Output the (X, Y) coordinate of the center of the cell containing the given text.  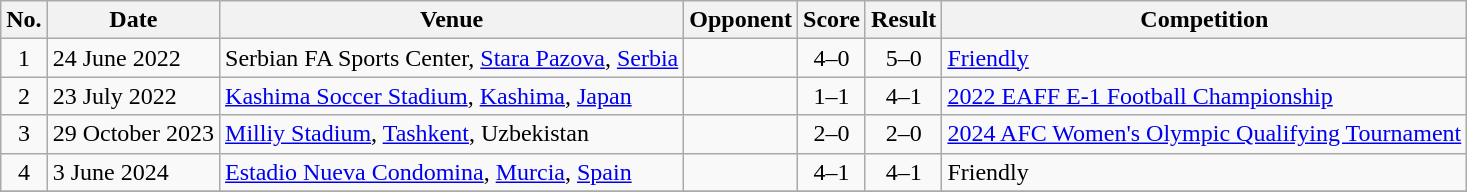
Estadio Nueva Condomina, Murcia, Spain (452, 172)
No. (24, 20)
4–0 (832, 58)
3 June 2024 (133, 172)
Date (133, 20)
Competition (1204, 20)
24 June 2022 (133, 58)
4 (24, 172)
29 October 2023 (133, 134)
Score (832, 20)
Result (903, 20)
Milliy Stadium, Tashkent, Uzbekistan (452, 134)
Serbian FA Sports Center, Stara Pazova, Serbia (452, 58)
Opponent (741, 20)
3 (24, 134)
5–0 (903, 58)
1–1 (832, 96)
2 (24, 96)
2022 EAFF E-1 Football Championship (1204, 96)
23 July 2022 (133, 96)
Venue (452, 20)
1 (24, 58)
2024 AFC Women's Olympic Qualifying Tournament (1204, 134)
Kashima Soccer Stadium, Kashima, Japan (452, 96)
